Identify which cell holds the provided text, then report its [x, y] central coordinate. 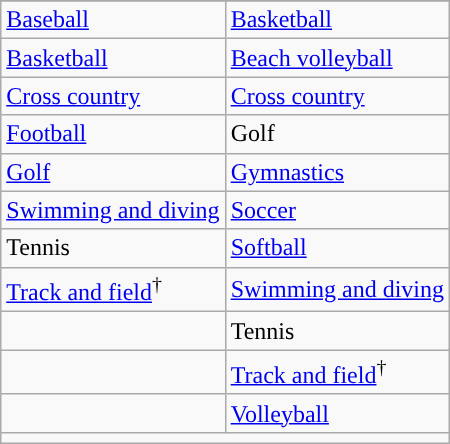
Soccer [337, 210]
Football [113, 134]
Baseball [113, 20]
Volleyball [337, 413]
Softball [337, 248]
Beach volleyball [337, 58]
Gymnastics [337, 172]
